Return the (x, y) coordinate for the center point of the cell that contains the specified text.  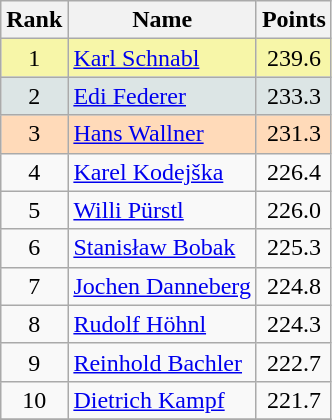
Points (294, 20)
226.0 (294, 210)
221.7 (294, 400)
8 (34, 324)
3 (34, 134)
224.3 (294, 324)
Jochen Danneberg (162, 286)
Name (162, 20)
Reinhold Bachler (162, 362)
6 (34, 248)
7 (34, 286)
225.3 (294, 248)
224.8 (294, 286)
Rank (34, 20)
Karl Schnabl (162, 58)
233.3 (294, 96)
222.7 (294, 362)
9 (34, 362)
Karel Kodejška (162, 172)
Rudolf Höhnl (162, 324)
10 (34, 400)
Hans Wallner (162, 134)
Dietrich Kampf (162, 400)
226.4 (294, 172)
5 (34, 210)
Willi Pürstl (162, 210)
4 (34, 172)
1 (34, 58)
Stanisław Bobak (162, 248)
Edi Federer (162, 96)
231.3 (294, 134)
2 (34, 96)
239.6 (294, 58)
